Search for the cell housing the specified text and yield its (X, Y) center coordinate. 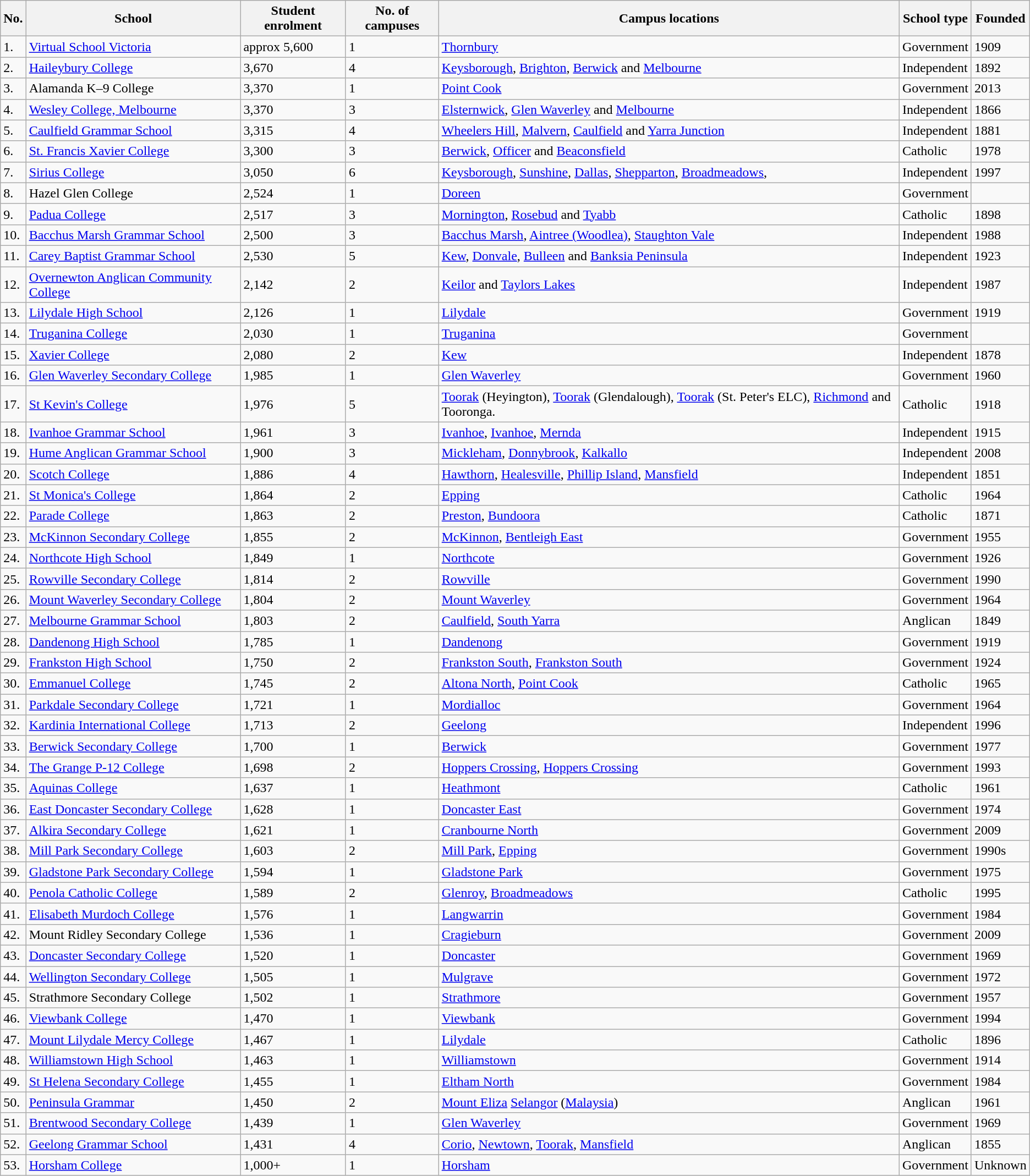
Geelong (669, 726)
52. (13, 1144)
28. (13, 642)
1,750 (293, 663)
1,698 (293, 767)
2,530 (293, 256)
1965 (1000, 684)
2,524 (293, 193)
1975 (1000, 872)
Northcote High School (133, 558)
25. (13, 579)
Emmanuel College (133, 684)
1,628 (293, 809)
12. (13, 284)
50. (13, 1102)
Doncaster Secondary College (133, 955)
1,700 (293, 746)
2008 (1000, 453)
Parkdale Secondary College (133, 705)
31. (13, 705)
St. Francis Xavier College (133, 151)
17. (13, 404)
23. (13, 537)
27. (13, 620)
1972 (1000, 976)
42. (13, 935)
1,520 (293, 955)
Horsham (669, 1165)
Campus locations (669, 19)
No. (13, 19)
1896 (1000, 1040)
3,315 (293, 130)
Bacchus Marsh, Aintree (Woodlea), Staughton Vale (669, 235)
St Kevin's College (133, 404)
44. (13, 976)
Northcote (669, 558)
3,050 (293, 172)
20. (13, 474)
1881 (1000, 130)
Mount Waverley Secondary College (133, 600)
7. (13, 172)
2,517 (293, 214)
Aquinas College (133, 788)
Doreen (669, 193)
49. (13, 1081)
34. (13, 767)
6 (392, 172)
Glenroy, Broadmeadows (669, 893)
1974 (1000, 809)
Cragieburn (669, 935)
Wellington Secondary College (133, 976)
Founded (1000, 19)
Haileybury College (133, 68)
5. (13, 130)
Strathmore (669, 998)
Mordialloc (669, 705)
38. (13, 851)
46. (13, 1019)
School (133, 19)
Scotch College (133, 474)
Overnewton Anglican Community College (133, 284)
Dandenong (669, 642)
Horsham College (133, 1165)
1,849 (293, 558)
1997 (1000, 172)
Hume Anglican Grammar School (133, 453)
Glen Waverley Secondary College (133, 376)
Rowville (669, 579)
1,455 (293, 1081)
1955 (1000, 537)
3,300 (293, 151)
Mill Park Secondary College (133, 851)
Mill Park, Epping (669, 851)
Keilor and Taylors Lakes (669, 284)
1915 (1000, 432)
Sirius College (133, 172)
3,670 (293, 68)
1,976 (293, 404)
Gladstone Park (669, 872)
Mount Ridley Secondary College (133, 935)
Penola Catholic College (133, 893)
Mount Lilydale Mercy College (133, 1040)
Strathmore Secondary College (133, 998)
1977 (1000, 746)
1994 (1000, 1019)
1,803 (293, 620)
The Grange P-12 College (133, 767)
Frankston South, Frankston South (669, 663)
6. (13, 151)
1,505 (293, 976)
1990s (1000, 851)
10. (13, 235)
1,467 (293, 1040)
Frankston High School (133, 663)
Truganina (669, 334)
1,621 (293, 830)
Hoppers Crossing, Hoppers Crossing (669, 767)
1,450 (293, 1102)
Caulfield, South Yarra (669, 620)
1995 (1000, 893)
Truganina College (133, 334)
1,886 (293, 474)
Doncaster (669, 955)
Wesley College, Melbourne (133, 109)
approx 5,600 (293, 47)
St Helena Secondary College (133, 1081)
Bacchus Marsh Grammar School (133, 235)
1,589 (293, 893)
Thornbury (669, 47)
1,804 (293, 600)
Geelong Grammar School (133, 1144)
Brentwood Secondary College (133, 1123)
2,500 (293, 235)
Doncaster East (669, 809)
1,961 (293, 432)
Point Cook (669, 89)
1,637 (293, 788)
Lilydale High School (133, 313)
1898 (1000, 214)
Wheelers Hill, Malvern, Caulfield and Yarra Junction (669, 130)
1988 (1000, 235)
1,502 (293, 998)
1,864 (293, 495)
43. (13, 955)
Mickleham, Donnybrook, Kalkallo (669, 453)
2,030 (293, 334)
3. (13, 89)
37. (13, 830)
Kew, Donvale, Bulleen and Banksia Peninsula (669, 256)
Cranbourne North (669, 830)
Elsternwick, Glen Waverley and Melbourne (669, 109)
1918 (1000, 404)
1924 (1000, 663)
22. (13, 516)
1,855 (293, 537)
Keysborough, Sunshine, Dallas, Shepparton, Broadmeadows, (669, 172)
18. (13, 432)
45. (13, 998)
1926 (1000, 558)
1914 (1000, 1060)
Berwick (669, 746)
Mulgrave (669, 976)
11. (13, 256)
1,576 (293, 914)
Berwick, Officer and Beaconsfield (669, 151)
Rowville Secondary College (133, 579)
Viewbank College (133, 1019)
1987 (1000, 284)
Heathmont (669, 788)
Hawthorn, Healesville, Phillip Island, Mansfield (669, 474)
Gladstone Park Secondary College (133, 872)
2,142 (293, 284)
Padua College (133, 214)
2. (13, 68)
1892 (1000, 68)
1866 (1000, 109)
1,745 (293, 684)
Toorak (Heyington), Toorak (Glendalough), Toorak (St. Peter's ELC), Richmond and Tooronga. (669, 404)
Mornington, Rosebud and Tyabb (669, 214)
1,594 (293, 872)
1993 (1000, 767)
35. (13, 788)
2,126 (293, 313)
33. (13, 746)
1878 (1000, 355)
2,080 (293, 355)
1,000+ (293, 1165)
Williamstown High School (133, 1060)
41. (13, 914)
1,985 (293, 376)
1,814 (293, 579)
Parade College (133, 516)
30. (13, 684)
Carey Baptist Grammar School (133, 256)
1,785 (293, 642)
Caulfield Grammar School (133, 130)
1996 (1000, 726)
1978 (1000, 151)
1. (13, 47)
Preston, Bundoora (669, 516)
21. (13, 495)
Mount Eliza Selangor (Malaysia) (669, 1102)
Unknown (1000, 1165)
1,463 (293, 1060)
1957 (1000, 998)
Altona North, Point Cook (669, 684)
Peninsula Grammar (133, 1102)
Alamanda K–9 College (133, 89)
9. (13, 214)
48. (13, 1060)
Elisabeth Murdoch College (133, 914)
No. of campuses (392, 19)
Xavier College (133, 355)
Kardinia International College (133, 726)
Eltham North (669, 1081)
Ivanhoe Grammar School (133, 432)
Viewbank (669, 1019)
Kew (669, 355)
Hazel Glen College (133, 193)
1,431 (293, 1144)
Melbourne Grammar School (133, 620)
36. (13, 809)
East Doncaster Secondary College (133, 809)
1,470 (293, 1019)
Ivanhoe, Ivanhoe, Mernda (669, 432)
26. (13, 600)
1,900 (293, 453)
51. (13, 1123)
Virtual School Victoria (133, 47)
St Monica's College (133, 495)
1,713 (293, 726)
1990 (1000, 579)
Alkira Secondary College (133, 830)
1923 (1000, 256)
1851 (1000, 474)
School type (935, 19)
Dandenong High School (133, 642)
13. (13, 313)
McKinnon Secondary College (133, 537)
8. (13, 193)
4. (13, 109)
1,536 (293, 935)
Mount Waverley (669, 600)
1871 (1000, 516)
29. (13, 663)
Corio, Newtown, Toorak, Mansfield (669, 1144)
1849 (1000, 620)
Keysborough, Brighton, Berwick and Melbourne (669, 68)
1,439 (293, 1123)
1909 (1000, 47)
1960 (1000, 376)
1,603 (293, 851)
24. (13, 558)
16. (13, 376)
Berwick Secondary College (133, 746)
14. (13, 334)
53. (13, 1165)
McKinnon, Bentleigh East (669, 537)
32. (13, 726)
Student enrolment (293, 19)
1855 (1000, 1144)
2013 (1000, 89)
15. (13, 355)
1,721 (293, 705)
39. (13, 872)
47. (13, 1040)
Langwarrin (669, 914)
40. (13, 893)
Williamstown (669, 1060)
19. (13, 453)
1,863 (293, 516)
Epping (669, 495)
